From the cell containing the given text, extract its center point as (x, y) coordinate. 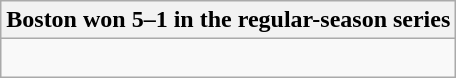
Boston won 5–1 in the regular-season series (228, 20)
